Search for the cell housing the specified text and yield its (X, Y) center coordinate. 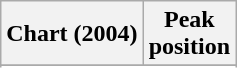
Peakposition (189, 34)
Chart (2004) (72, 34)
